Scan for the cell matching the given text and deliver its (X, Y) coordinate at center. 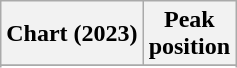
Chart (2023) (72, 34)
Peakposition (189, 34)
